From the cell containing the given text, extract its center point as [x, y] coordinate. 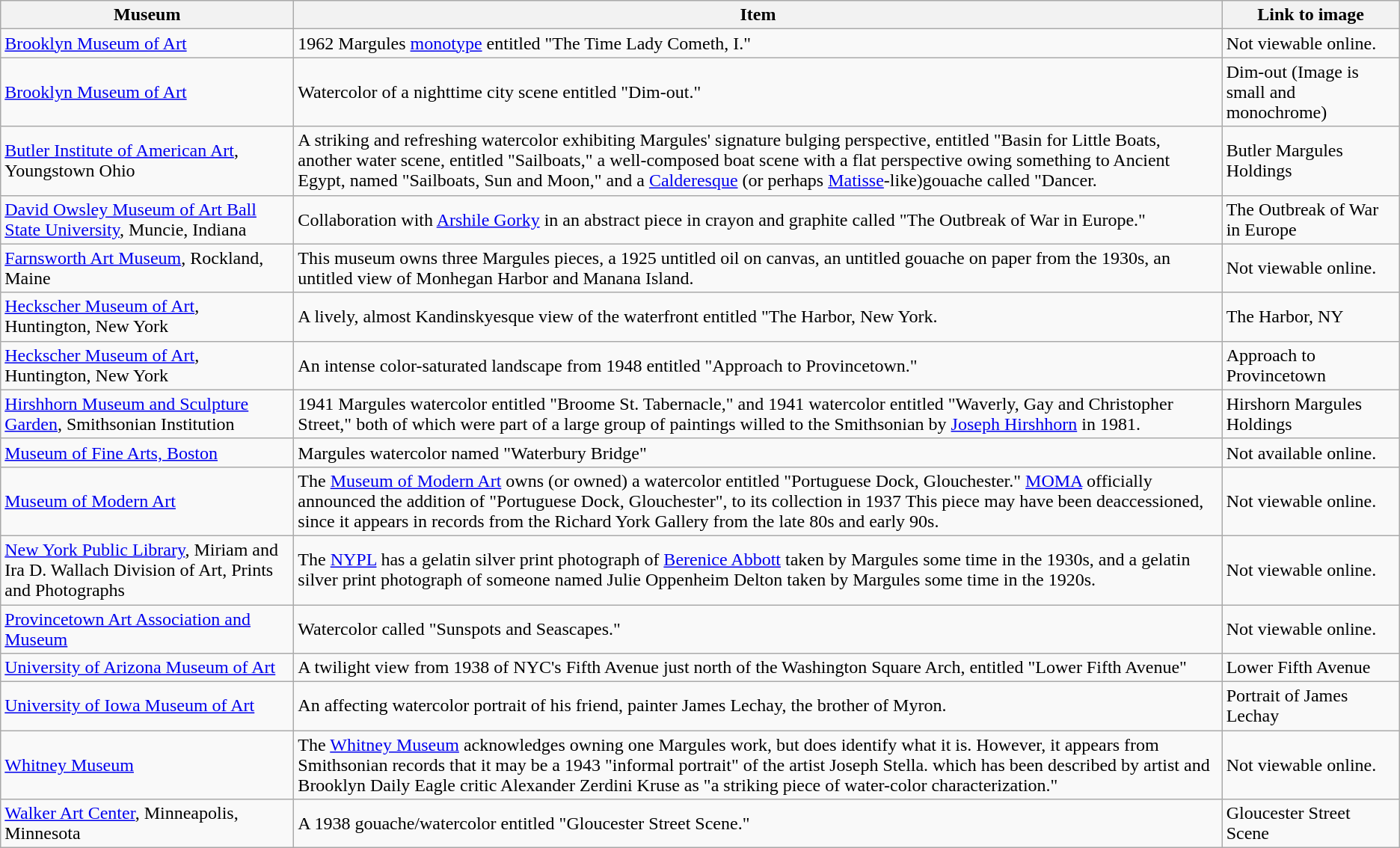
Link to image [1310, 15]
Butler Institute of American Art, Youngstown Ohio [147, 161]
Collaboration with Arshile Gorky in an abstract piece in crayon and graphite called "The Outbreak of War in Europe." [758, 220]
Gloucester Street Scene [1310, 824]
Watercolor of a nighttime city scene entitled "Dim-out." [758, 92]
A twilight view from 1938 of NYC's Fifth Avenue just north of the Washington Square Arch, entitled "Lower Fifth Avenue" [758, 668]
Provincetown Art Association and Museum [147, 628]
The Harbor, NY [1310, 317]
Museum of Fine Arts, Boston [147, 452]
A lively, almost Kandinskyesque view of the waterfront entitled "The Harbor, New York. [758, 317]
A 1938 gouache/watercolor entitled "Gloucester Street Scene." [758, 824]
1962 Margules monotype entitled "The Time Lady Cometh, I." [758, 43]
Hirshorn Margules Holdings [1310, 414]
Lower Fifth Avenue [1310, 668]
Approach to Provincetown [1310, 365]
Museum of Modern Art [147, 501]
Farnsworth Art Museum, Rockland, Maine [147, 268]
An affecting watercolor portrait of his friend, painter James Lechay, the brother of Myron. [758, 706]
Whitney Museum [147, 765]
Margules watercolor named "Waterbury Bridge" [758, 452]
University of Iowa Museum of Art [147, 706]
Museum [147, 15]
Portrait of James Lechay [1310, 706]
Butler Margules Holdings [1310, 161]
Item [758, 15]
An intense color-saturated landscape from 1948 entitled "Approach to Provincetown." [758, 365]
Walker Art Center, Minneapolis, Minnesota [147, 824]
New York Public Library, Miriam and Ira D. Wallach Division of Art, Prints and Photographs [147, 570]
The Outbreak of War in Europe [1310, 220]
Watercolor called "Sunspots and Seascapes." [758, 628]
Not available online. [1310, 452]
Hirshhorn Museum and Sculpture Garden, Smithsonian Institution [147, 414]
David Owsley Museum of Art Ball State University, Muncie, Indiana [147, 220]
University of Arizona Museum of Art [147, 668]
Dim-out (Image is small and monochrome) [1310, 92]
